Scan for the cell matching the given text and deliver its [x, y] coordinate at center. 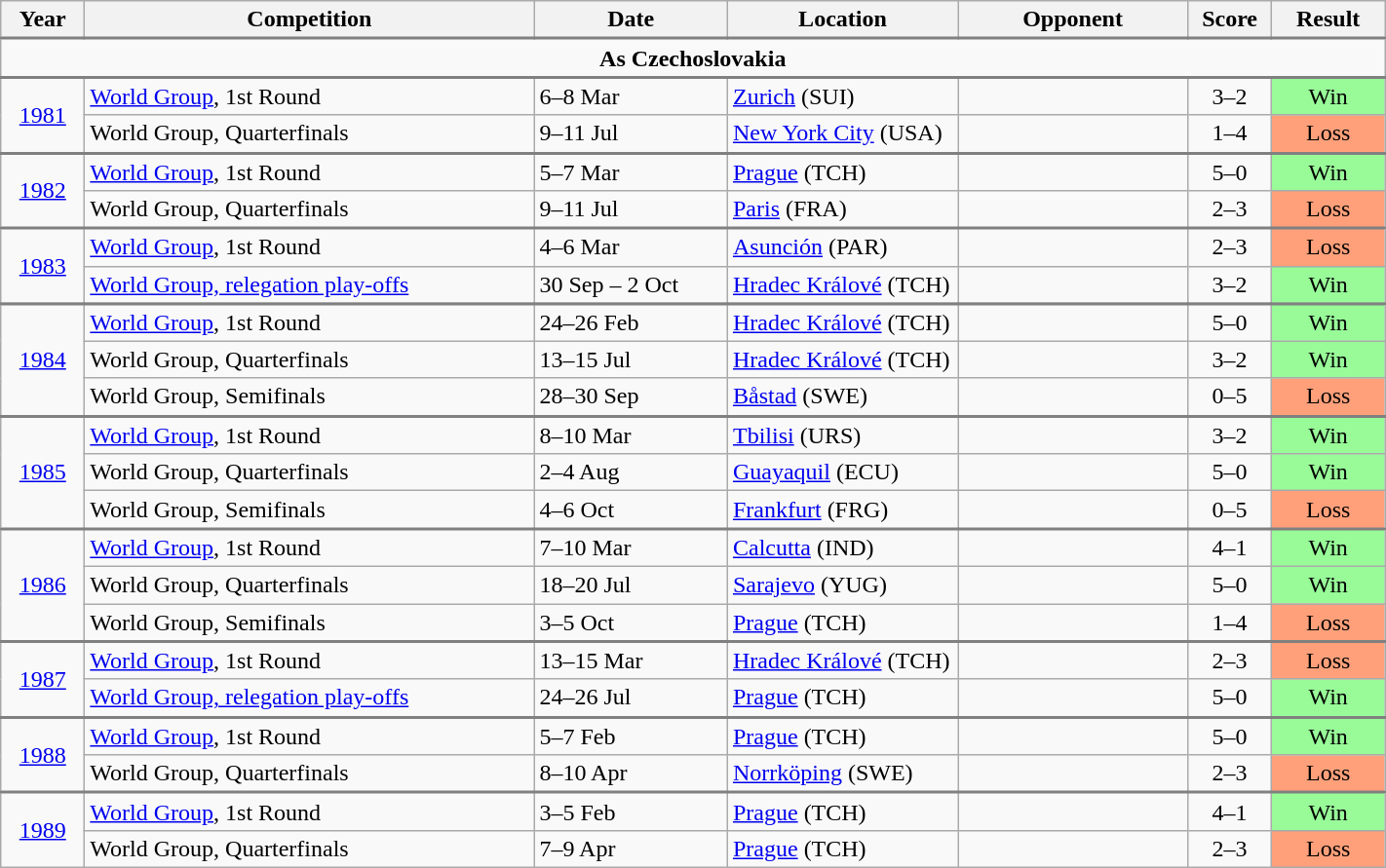
Guayaquil (ECU) [842, 472]
Calcutta (IND) [842, 547]
Zurich (SUI) [842, 95]
1982 [43, 191]
28–30 Sep [632, 397]
24–26 Feb [632, 321]
Year [43, 19]
4–6 Oct [632, 510]
4–6 Mar [632, 247]
30 Sep – 2 Oct [632, 284]
5–7 Feb [632, 736]
13–15 Mar [632, 660]
1981 [43, 115]
Asunción (PAR) [842, 247]
Tbilisi (URS) [842, 434]
6–8 Mar [632, 95]
Competition [310, 19]
Score [1230, 19]
1986 [43, 585]
Båstad (SWE) [842, 397]
Result [1328, 19]
1984 [43, 359]
5–7 Mar [632, 171]
24–26 Jul [632, 698]
2–4 Aug [632, 472]
1989 [43, 830]
Frankfurt (FRG) [842, 510]
Location [842, 19]
8–10 Apr [632, 774]
7–10 Mar [632, 547]
1983 [43, 265]
18–20 Jul [632, 585]
1988 [43, 755]
1985 [43, 472]
1987 [43, 679]
3–5 Feb [632, 812]
Date [632, 19]
13–15 Jul [632, 359]
As Czechoslovakia [693, 58]
3–5 Oct [632, 623]
Paris (FRA) [842, 210]
Norrköping (SWE) [842, 774]
8–10 Mar [632, 434]
7–9 Apr [632, 849]
Sarajevo (YUG) [842, 585]
Opponent [1072, 19]
New York City (USA) [842, 134]
